Locate the cell with the specified text and output its [X, Y] center coordinate. 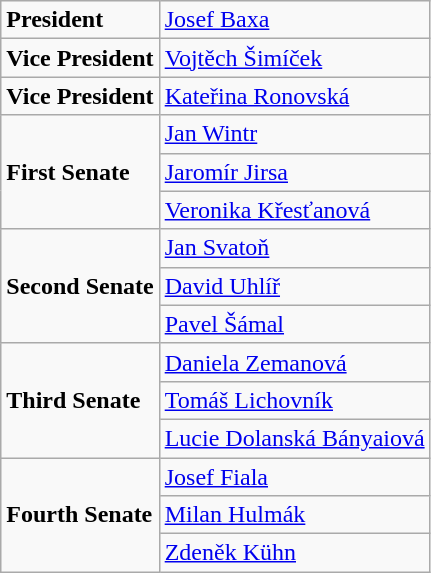
Milan Hulmák [294, 515]
Pavel Šámal [294, 324]
President [80, 20]
Lucie Dolanská Bányaiová [294, 438]
Josef Fiala [294, 477]
Veronika Křesťanová [294, 210]
First Senate [80, 172]
Kateřina Ronovská [294, 96]
Zdeněk Kühn [294, 553]
Josef Baxa [294, 20]
Second Senate [80, 286]
Jan Svatoň [294, 248]
Jaromír Jirsa [294, 172]
Daniela Zemanová [294, 362]
Fourth Senate [80, 515]
Jan Wintr [294, 134]
Tomáš Lichovník [294, 400]
Vojtěch Šimíček [294, 58]
Third Senate [80, 400]
David Uhlíř [294, 286]
